Provide the [X, Y] coordinate of the cell's center where the given text is located.  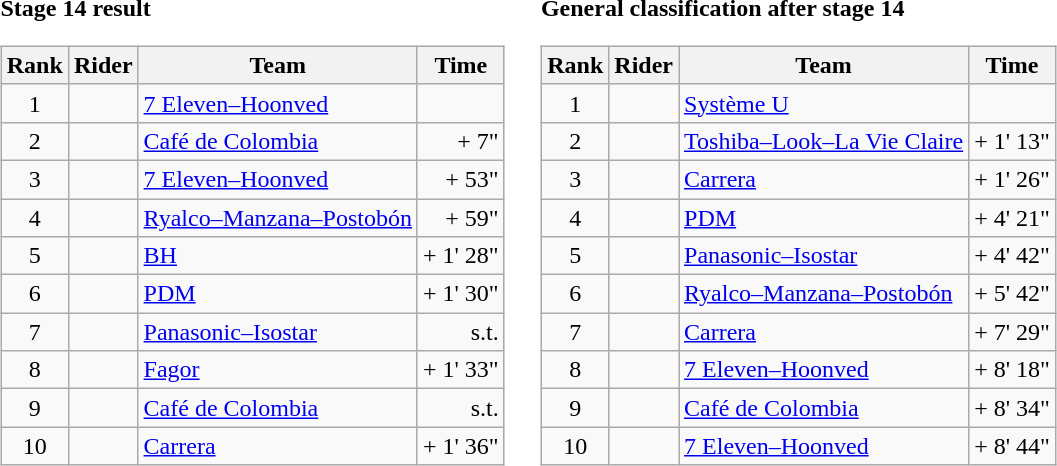
+ 1' 36" [460, 446]
+ 7" [460, 141]
+ 7' 29" [1012, 332]
Système U [824, 103]
+ 1' 13" [1012, 141]
+ 59" [460, 217]
+ 5' 42" [1012, 294]
+ 8' 34" [1012, 408]
+ 1' 28" [460, 256]
+ 4' 42" [1012, 256]
+ 1' 26" [1012, 179]
+ 8' 44" [1012, 446]
+ 8' 18" [1012, 370]
Toshiba–Look–La Vie Claire [824, 141]
+ 1' 30" [460, 294]
Fagor [278, 370]
BH [278, 256]
+ 53" [460, 179]
+ 4' 21" [1012, 217]
+ 1' 33" [460, 370]
